From the cell containing the given text, extract its center point as [X, Y] coordinate. 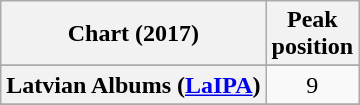
Peak position [312, 34]
Chart (2017) [134, 34]
9 [312, 85]
Latvian Albums (LaIPA) [134, 85]
